Capture the cell that displays the provided text and extract its (X, Y) central coordinate. 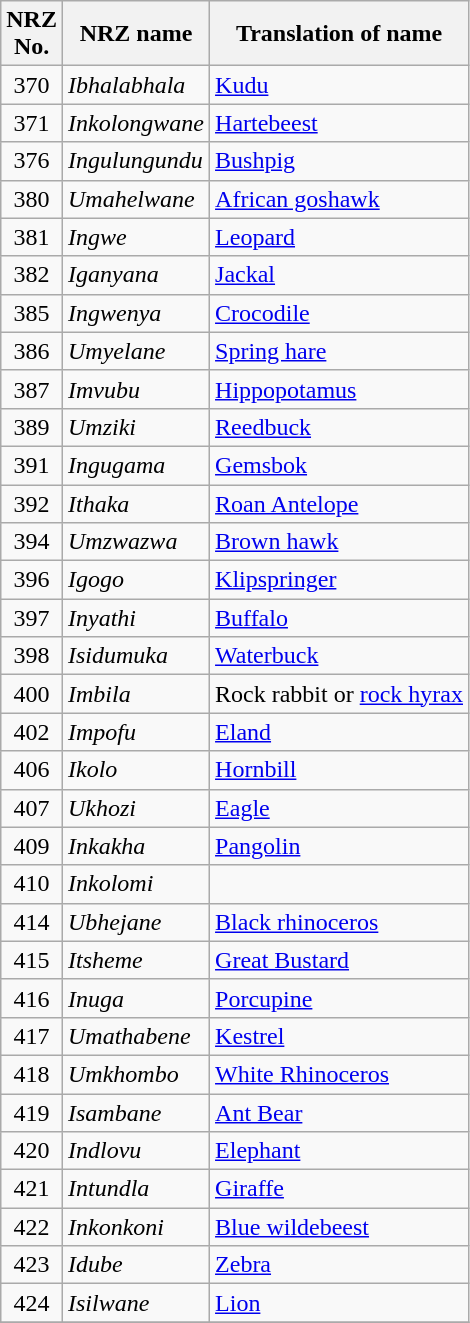
Iganyana (136, 275)
409 (32, 846)
419 (32, 1113)
415 (32, 960)
Buffalo (340, 618)
Umyelane (136, 351)
387 (32, 389)
Inkolomi (136, 884)
Intundla (136, 1189)
African goshawk (340, 199)
Imvubu (136, 389)
376 (32, 161)
Porcupine (340, 998)
389 (32, 427)
396 (32, 580)
386 (32, 351)
Ingwe (136, 237)
402 (32, 732)
417 (32, 1036)
Ingulungundu (136, 161)
418 (32, 1074)
394 (32, 542)
Imbila (136, 694)
Lion (340, 1303)
Zebra (340, 1265)
Hippopotamus (340, 389)
Giraffe (340, 1189)
Ingugama (136, 465)
382 (32, 275)
Ingwenya (136, 313)
Indlovu (136, 1151)
406 (32, 770)
Eland (340, 732)
421 (32, 1189)
Hornbill (340, 770)
Ithaka (136, 503)
392 (32, 503)
Idube (136, 1265)
Great Bustard (340, 960)
NRZNo. (32, 34)
414 (32, 922)
380 (32, 199)
Inkolongwane (136, 123)
371 (32, 123)
Hartebeest (340, 123)
391 (32, 465)
416 (32, 998)
Isambane (136, 1113)
424 (32, 1303)
Roan Antelope (340, 503)
420 (32, 1151)
381 (32, 237)
Umathabene (136, 1036)
Umahelwane (136, 199)
407 (32, 808)
Inkakha (136, 846)
Inuga (136, 998)
Bushpig (340, 161)
423 (32, 1265)
Brown hawk (340, 542)
410 (32, 884)
370 (32, 85)
385 (32, 313)
Eagle (340, 808)
Jackal (340, 275)
Black rhinoceros (340, 922)
Translation of name (340, 34)
Ant Bear (340, 1113)
Ikolo (136, 770)
Rock rabbit or rock hyrax (340, 694)
Ubhejane (136, 922)
Gemsbok (340, 465)
Pangolin (340, 846)
Blue wildebeest (340, 1227)
Waterbuck (340, 656)
422 (32, 1227)
Elephant (340, 1151)
Spring hare (340, 351)
Kestrel (340, 1036)
Inkonkoni (136, 1227)
Leopard (340, 237)
Kudu (340, 85)
NRZ name (136, 34)
Umkhombo (136, 1074)
Igogo (136, 580)
Reedbuck (340, 427)
Umziki (136, 427)
Itsheme (136, 960)
Isilwane (136, 1303)
Umzwazwa (136, 542)
Crocodile (340, 313)
Klipspringer (340, 580)
397 (32, 618)
White Rhinoceros (340, 1074)
400 (32, 694)
Isidumuka (136, 656)
398 (32, 656)
Ukhozi (136, 808)
Ibhalabhala (136, 85)
Impofu (136, 732)
Inyathi (136, 618)
